Search for the cell housing the specified text and yield its (X, Y) center coordinate. 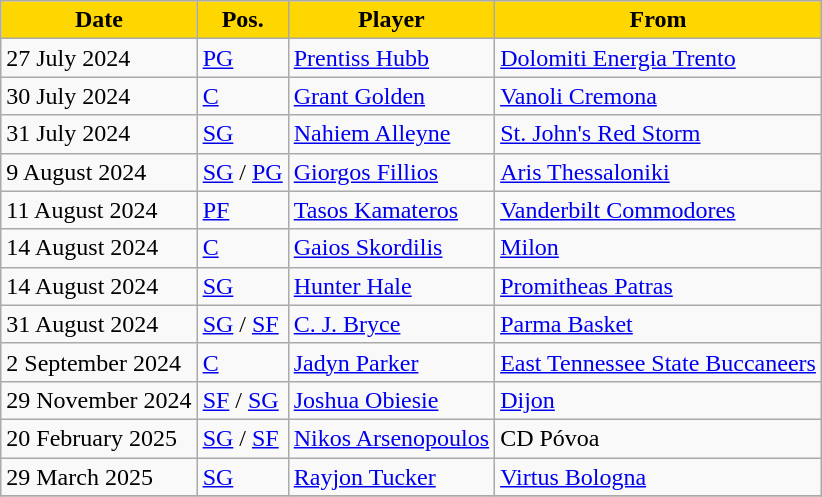
Vanderbilt Commodores (658, 210)
9 August 2024 (99, 172)
Promitheas Patras (658, 286)
31 July 2024 (99, 134)
Dijon (658, 400)
Player (391, 20)
St. John's Red Storm (658, 134)
CD Póvoa (658, 438)
Nikos Arsenopoulos (391, 438)
Date (99, 20)
PG (242, 58)
Hunter Hale (391, 286)
SG / PG (242, 172)
27 July 2024 (99, 58)
31 August 2024 (99, 324)
29 November 2024 (99, 400)
East Tennessee State Buccaneers (658, 362)
29 March 2025 (99, 477)
Vanoli Cremona (658, 96)
Rayjon Tucker (391, 477)
Virtus Bologna (658, 477)
Nahiem Alleyne (391, 134)
11 August 2024 (99, 210)
Aris Thessaloniki (658, 172)
From (658, 20)
SF / SG (242, 400)
Joshua Obiesie (391, 400)
Prentiss Hubb (391, 58)
Gaios Skordilis (391, 248)
Parma Basket (658, 324)
PF (242, 210)
Tasos Kamateros (391, 210)
C. J. Bryce (391, 324)
30 July 2024 (99, 96)
20 February 2025 (99, 438)
2 September 2024 (99, 362)
Dolomiti Energia Trento (658, 58)
Milon (658, 248)
Giorgos Fillios (391, 172)
Jadyn Parker (391, 362)
Grant Golden (391, 96)
Pos. (242, 20)
